Return (x, y) of the center of cell containing provided text 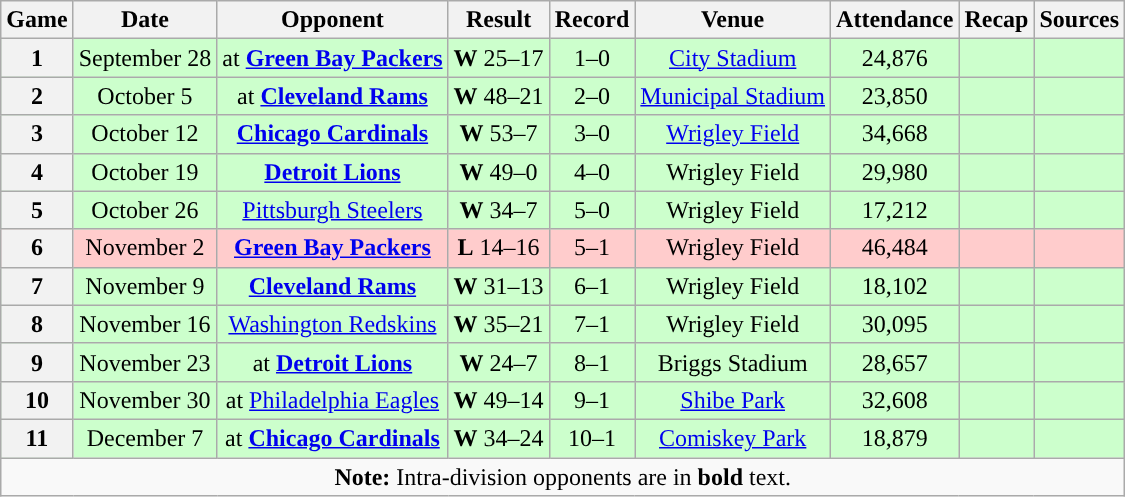
at Cleveland Rams (332, 96)
10–1 (592, 438)
5–0 (592, 210)
W 35–21 (498, 324)
9 (37, 362)
23,850 (895, 96)
November 16 (145, 324)
September 28 (145, 58)
11 (37, 438)
18,879 (895, 438)
7 (37, 286)
Municipal Stadium (733, 96)
46,484 (895, 248)
Washington Redskins (332, 324)
December 7 (145, 438)
3–0 (592, 134)
10 (37, 400)
L 14–16 (498, 248)
34,668 (895, 134)
30,095 (895, 324)
November 2 (145, 248)
6 (37, 248)
Briggs Stadium (733, 362)
Green Bay Packers (332, 248)
Sources (1080, 20)
5 (37, 210)
Shibe Park (733, 400)
2 (37, 96)
W 53–7 (498, 134)
24,876 (895, 58)
Comiskey Park (733, 438)
Cleveland Rams (332, 286)
8 (37, 324)
October 19 (145, 172)
W 49–14 (498, 400)
Date (145, 20)
City Stadium (733, 58)
at Philadelphia Eagles (332, 400)
6–1 (592, 286)
9–1 (592, 400)
4 (37, 172)
October 12 (145, 134)
W 24–7 (498, 362)
W 25–17 (498, 58)
8–1 (592, 362)
Recap (996, 20)
Detroit Lions (332, 172)
29,980 (895, 172)
Attendance (895, 20)
W 49–0 (498, 172)
W 34–24 (498, 438)
November 30 (145, 400)
Opponent (332, 20)
5–1 (592, 248)
at Detroit Lions (332, 362)
Note: Intra-division opponents are in bold text. (563, 477)
November 23 (145, 362)
Result (498, 20)
18,102 (895, 286)
W 34–7 (498, 210)
October 5 (145, 96)
October 26 (145, 210)
28,657 (895, 362)
at Green Bay Packers (332, 58)
November 9 (145, 286)
Pittsburgh Steelers (332, 210)
Record (592, 20)
Venue (733, 20)
W 31–13 (498, 286)
7–1 (592, 324)
32,608 (895, 400)
1–0 (592, 58)
4–0 (592, 172)
W 48–21 (498, 96)
Chicago Cardinals (332, 134)
3 (37, 134)
17,212 (895, 210)
1 (37, 58)
at Chicago Cardinals (332, 438)
2–0 (592, 96)
Game (37, 20)
